Return the [X, Y] coordinate for the center point of the cell that contains the specified text.  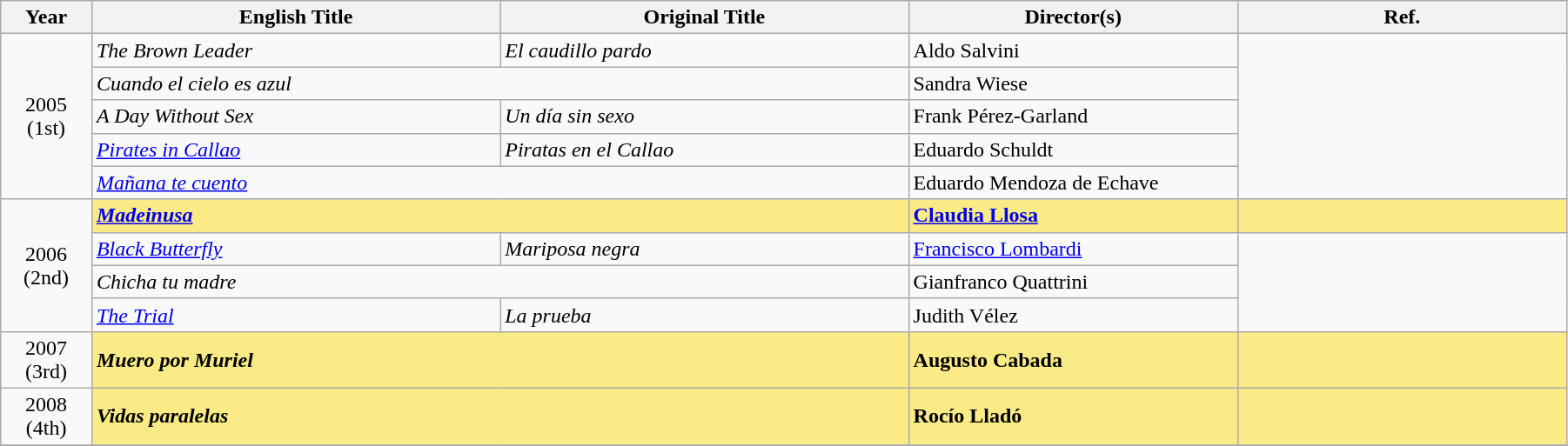
Original Title [705, 17]
Cuando el cielo es azul [499, 83]
2006(2nd) [47, 265]
Black Butterfly [296, 249]
Judith Vélez [1073, 315]
Francisco Lombardi [1073, 249]
La prueba [705, 315]
Claudia Llosa [1073, 216]
English Title [296, 17]
Mañana te cuento [499, 183]
El caudillo pardo [705, 50]
The Brown Leader [296, 50]
Vidas paralelas [499, 416]
A Day Without Sex [296, 116]
2008(4th) [47, 416]
Mariposa negra [705, 249]
Gianfranco Quattrini [1073, 282]
Eduardo Mendoza de Echave [1073, 183]
Director(s) [1073, 17]
Un día sin sexo [705, 116]
Pirates in Callao [296, 150]
Rocío Lladó [1073, 416]
Sandra Wiese [1073, 83]
Piratas en el Callao [705, 150]
Madeinusa [499, 216]
The Trial [296, 315]
Eduardo Schuldt [1073, 150]
Year [47, 17]
Ref. [1402, 17]
Aldo Salvini [1073, 50]
Chicha tu madre [499, 282]
2007(3rd) [47, 360]
Augusto Cabada [1073, 360]
2005(1st) [47, 116]
Muero por Muriel [499, 360]
Frank Pérez-Garland [1073, 116]
